Output the (X, Y) coordinate of the center of the cell containing the given text.  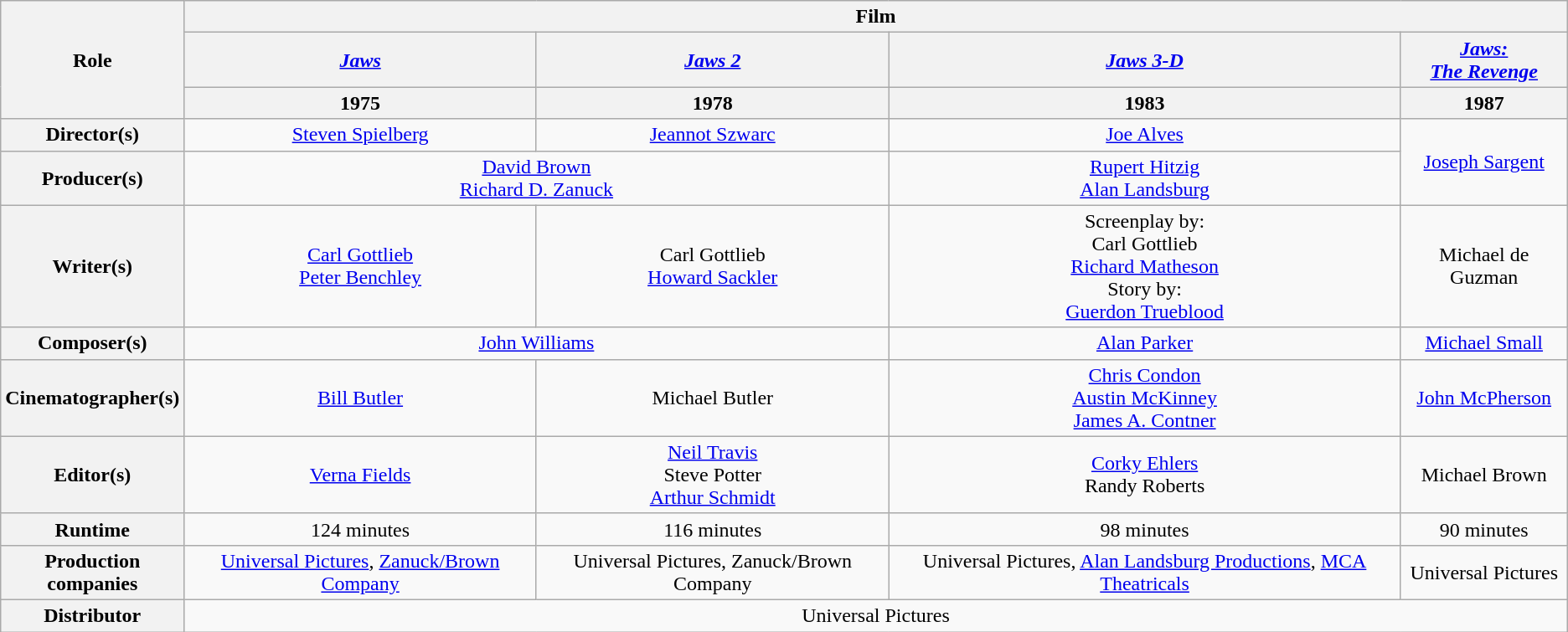
Alan Parker (1144, 343)
Neil TravisSteve PotterArthur Schmidt (712, 475)
John McPherson (1484, 398)
Distributor (92, 615)
Michael Butler (712, 398)
Bill Butler (360, 398)
Joe Alves (1144, 135)
Runtime (92, 529)
Jaws 3-D (1144, 60)
Role (92, 60)
Jaws: The Revenge (1484, 60)
Cinematographer(s) (92, 398)
Universal Pictures, Alan Landsburg Productions, MCA Theatricals (1144, 573)
Jaws (360, 60)
Corky EhlersRandy Roberts (1144, 475)
Jaws 2 (712, 60)
98 minutes (1144, 529)
1987 (1484, 103)
116 minutes (712, 529)
Michael de Guzman (1484, 266)
Screenplay by:Carl GottliebRichard MathesonStory by:Guerdon Trueblood (1144, 266)
John Williams (536, 343)
Chris CondonAustin McKinneyJames A. Contner (1144, 398)
1983 (1144, 103)
Film (876, 17)
Carl GottliebHoward Sackler (712, 266)
Verna Fields (360, 475)
Producer(s) (92, 177)
Steven Spielberg (360, 135)
David BrownRichard D. Zanuck (536, 177)
Productioncompanies (92, 573)
Michael Small (1484, 343)
Editor(s) (92, 475)
1975 (360, 103)
124 minutes (360, 529)
Michael Brown (1484, 475)
Carl GottliebPeter Benchley (360, 266)
Joseph Sargent (1484, 162)
Composer(s) (92, 343)
1978 (712, 103)
Rupert HitzigAlan Landsburg (1144, 177)
Director(s) (92, 135)
Jeannot Szwarc (712, 135)
90 minutes (1484, 529)
Writer(s) (92, 266)
